Capture the cell that displays the provided text and extract its [X, Y] central coordinate. 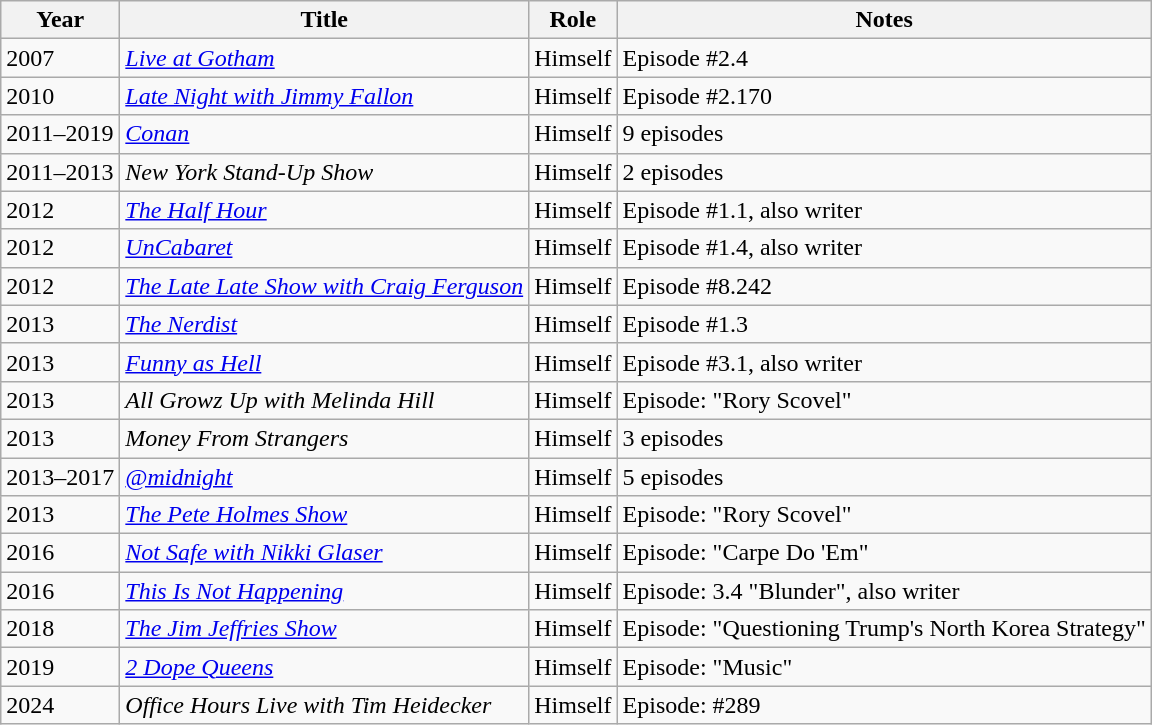
2013–2017 [60, 477]
Money From Strangers [324, 438]
Notes [884, 20]
2 episodes [884, 172]
All Growz Up with Melinda Hill [324, 400]
2024 [60, 705]
The Nerdist [324, 324]
Episode: #289 [884, 705]
Episode: "Music" [884, 667]
Not Safe with Nikki Glaser [324, 553]
Episode #8.242 [884, 286]
2007 [60, 58]
@midnight [324, 477]
Episode #1.4, also writer [884, 248]
The Half Hour [324, 210]
UnCabaret [324, 248]
2010 [60, 96]
Episode #3.1, also writer [884, 362]
The Pete Holmes Show [324, 515]
The Jim Jeffries Show [324, 629]
Office Hours Live with Tim Heidecker [324, 705]
New York Stand-Up Show [324, 172]
Episode #2.170 [884, 96]
Role [573, 20]
Episode: "Questioning Trump's North Korea Strategy" [884, 629]
Episode: 3.4 "Blunder", also writer [884, 591]
Episode #1.3 [884, 324]
2019 [60, 667]
Conan [324, 134]
The Late Late Show with Craig Ferguson [324, 286]
2018 [60, 629]
2011–2019 [60, 134]
5 episodes [884, 477]
Late Night with Jimmy Fallon [324, 96]
Episode #2.4 [884, 58]
2 Dope Queens [324, 667]
Episode #1.1, also writer [884, 210]
2011–2013 [60, 172]
Live at Gotham [324, 58]
Episode: "Carpe Do 'Em" [884, 553]
3 episodes [884, 438]
Funny as Hell [324, 362]
Title [324, 20]
Year [60, 20]
9 episodes [884, 134]
This Is Not Happening [324, 591]
